For the text-containing cell, return its midpoint in (X, Y) coordinate format. 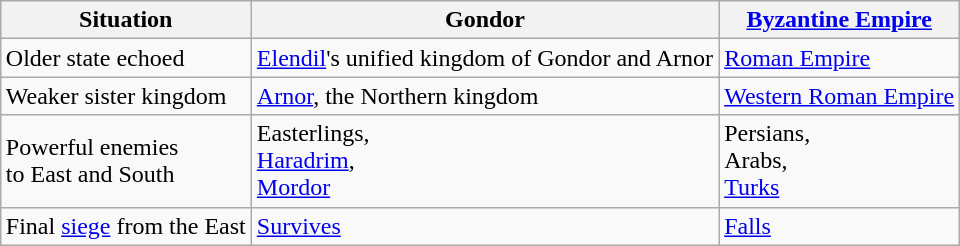
Situation (126, 20)
Easterlings,Haradrim,Mordor (484, 161)
Byzantine Empire (840, 20)
Western Roman Empire (840, 96)
Roman Empire (840, 58)
Arnor, the Northern kingdom (484, 96)
Survives (484, 226)
Final siege from the East (126, 226)
Weaker sister kingdom (126, 96)
Persians,Arabs,Turks (840, 161)
Powerful enemiesto East and South (126, 161)
Gondor (484, 20)
Falls (840, 226)
Older state echoed (126, 58)
Elendil's unified kingdom of Gondor and Arnor (484, 58)
